Identify which cell holds the provided text, then report its [X, Y] central coordinate. 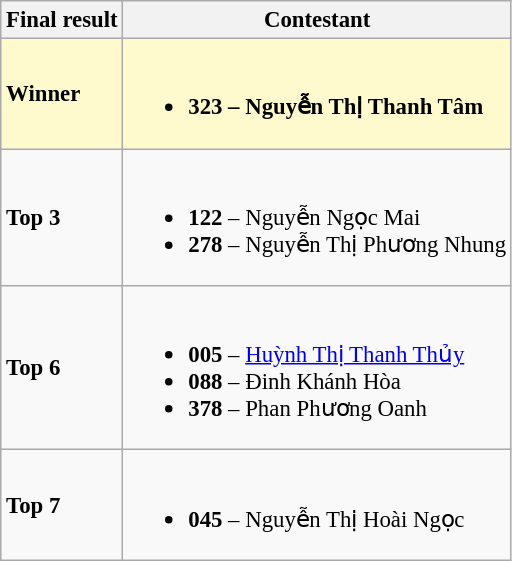
Contestant [317, 20]
005 – Huỳnh Thị Thanh Thủy088 – Đinh Khánh Hòa378 – Phan Phương Oanh [317, 368]
122 – Nguyễn Ngọc Mai278 – Nguyễn Thị Phương Nhung [317, 218]
Top 6 [62, 368]
323 – Nguyễn Thị Thanh Tâm [317, 94]
Top 3 [62, 218]
045 – Nguyễn Thị Hoài Ngọc [317, 505]
Winner [62, 94]
Top 7 [62, 505]
Final result [62, 20]
